Detect which cell encompasses the target text, then output its (x, y) center coordinate. 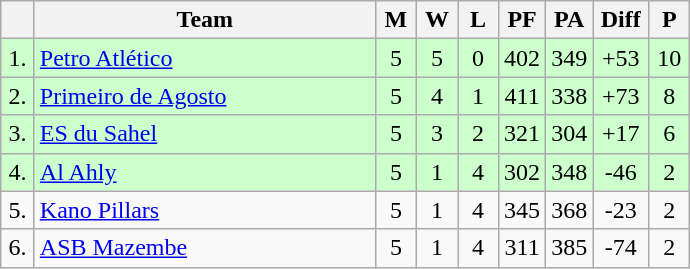
402 (522, 58)
Petro Atlético (204, 58)
Kano Pillars (204, 210)
10 (670, 58)
338 (570, 96)
4. (18, 172)
348 (570, 172)
345 (522, 210)
6. (18, 248)
1. (18, 58)
5. (18, 210)
6 (670, 134)
Diff (621, 20)
ES du Sahel (204, 134)
PF (522, 20)
321 (522, 134)
Al Ahly (204, 172)
411 (522, 96)
M (396, 20)
ASB Mazembe (204, 248)
-46 (621, 172)
P (670, 20)
349 (570, 58)
304 (570, 134)
311 (522, 248)
3. (18, 134)
W (436, 20)
385 (570, 248)
+73 (621, 96)
Team (204, 20)
3 (436, 134)
368 (570, 210)
PA (570, 20)
-23 (621, 210)
+53 (621, 58)
0 (478, 58)
Primeiro de Agosto (204, 96)
+17 (621, 134)
302 (522, 172)
2. (18, 96)
8 (670, 96)
L (478, 20)
-74 (621, 248)
